Return the (x, y) coordinate for the center point of the cell that contains the specified text.  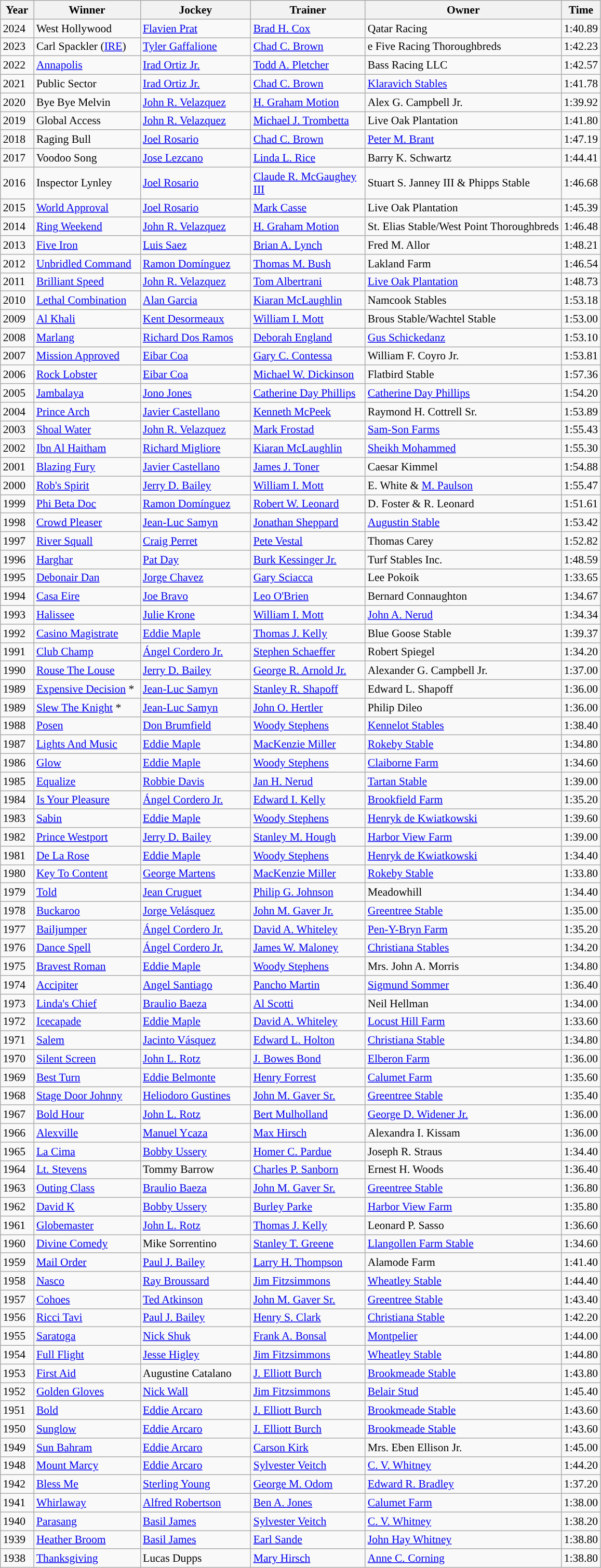
Tartan Stable (463, 781)
1948 (17, 1466)
1:38.00 (581, 1503)
Sabin (87, 819)
1957 (17, 1300)
Don Brumfield (195, 726)
Eddie Belmonte (195, 1077)
1:48.73 (581, 282)
Joe Bravo (195, 597)
Al Khali (87, 319)
1970 (17, 1059)
Earl Sande (308, 1540)
Full Flight (87, 1355)
1964 (17, 1170)
2008 (17, 337)
Jono Jones (195, 393)
Anne C. Corning (463, 1559)
Alan Garcia (195, 301)
Stage Door Johnny (87, 1096)
Fred M. Allor (463, 245)
2011 (17, 282)
1952 (17, 1392)
Is Your Pleasure (87, 800)
Mark Frostad (308, 430)
Mail Order (87, 1263)
1938 (17, 1559)
1:41.78 (581, 84)
De La Rose (87, 856)
Brous Stable/Wachtel Stable (463, 319)
1987 (17, 745)
1:46.48 (581, 227)
West Hollywood (87, 29)
Jorge Chavez (195, 578)
1:34.34 (581, 615)
Klaravich Stables (463, 84)
Heather Broom (87, 1540)
1973 (17, 1004)
Rouse The Louse (87, 671)
1956 (17, 1318)
Lethal Combination (87, 301)
Robbie Davis (195, 781)
Ernest H. Woods (463, 1170)
1:33.60 (581, 1022)
Jockey (195, 10)
1:38.20 (581, 1521)
Sam-Son Farms (463, 430)
Edward L. Holton (308, 1040)
Stephen Schaeffer (308, 652)
Stanley R. Shapoff (308, 689)
Tom Albertrani (308, 282)
2005 (17, 393)
1993 (17, 615)
Annapolis (87, 65)
Kennelot Stables (463, 726)
Edward L. Shapoff (463, 689)
Mrs. Eben Ellison Jr. (463, 1448)
Claude R. McGaughey III (308, 183)
Pete Vestal (308, 541)
Richard Migliore (195, 449)
1968 (17, 1096)
Alexander G. Campbell Jr. (463, 671)
1971 (17, 1040)
Prince Westport (87, 837)
1:54.88 (581, 467)
2012 (17, 264)
Accipiter (87, 985)
1953 (17, 1373)
1:41.80 (581, 121)
Prince Arch (87, 412)
1:42.23 (581, 47)
Flavien Prat (195, 29)
Jan H. Nerud (308, 781)
Stuart S. Janney III & Phipps Stable (463, 183)
Richard Dos Ramos (195, 337)
Luis Saez (195, 245)
Charles P. Sanborn (308, 1170)
Ricci Tavi (87, 1318)
Sheikh Mohammed (463, 449)
World Approval (87, 208)
Gary Sciacca (308, 578)
Golden Gloves (87, 1392)
2015 (17, 208)
Stanley M. Hough (308, 837)
Alfred Robertson (195, 1503)
1:44.80 (581, 1355)
Kent Desormeaux (195, 319)
2000 (17, 485)
Inspector Lynley (87, 183)
Augustine Catalano (195, 1373)
Angel Santiago (195, 985)
Burk Kessinger Jr. (308, 560)
Qatar Racing (463, 29)
1:34.00 (581, 1004)
1:55.43 (581, 430)
Time (581, 10)
1960 (17, 1244)
George Martens (195, 874)
1:36.80 (581, 1188)
2020 (17, 102)
1:39.92 (581, 102)
2021 (17, 84)
Henry S. Clark (308, 1318)
Globemaster (87, 1225)
Robert W. Leonard (308, 504)
2023 (17, 47)
1:43.40 (581, 1300)
Rock Lobster (87, 375)
Icecapade (87, 1022)
1994 (17, 597)
2018 (17, 140)
1992 (17, 633)
Jambalaya (87, 393)
1969 (17, 1077)
Saratoga (87, 1336)
e Five Racing Thoroughbreds (463, 47)
Michael J. Trombetta (308, 121)
Bernard Connaughton (463, 597)
Pancho Martin (308, 985)
Joseph R. Straus (463, 1152)
William F. Coyro Jr. (463, 356)
Mrs. John A. Morris (463, 967)
Caesar Kimmel (463, 467)
La Cima (87, 1152)
Public Sector (87, 84)
1983 (17, 819)
1982 (17, 837)
Michael W. Dickinson (308, 375)
1:48.59 (581, 560)
1963 (17, 1188)
1939 (17, 1540)
Julie Krone (195, 615)
Todd A. Pletcher (308, 65)
Nick Wall (195, 1392)
1941 (17, 1503)
Jacinto Vásquez (195, 1040)
Barry K. Schwartz (463, 158)
1:45.00 (581, 1448)
Debonair Dan (87, 578)
2001 (17, 467)
Homer C. Pardue (308, 1152)
1974 (17, 985)
1:46.54 (581, 264)
Carl Spackler (IRE) (87, 47)
E. White & M. Paulson (463, 485)
George R. Arnold Jr. (308, 671)
Marlang (87, 337)
2013 (17, 245)
1:35.80 (581, 1207)
Parasang (87, 1521)
2017 (17, 158)
Nasco (87, 1281)
Jose Lezcano (195, 158)
Bravest Roman (87, 967)
Bailjumper (87, 929)
1962 (17, 1207)
Crowd Pleaser (87, 523)
Glow (87, 763)
J. Bowes Bond (308, 1059)
Tyler Gaffalione (195, 47)
1965 (17, 1152)
1:55.30 (581, 449)
George M. Odom (308, 1484)
Silent Screen (87, 1059)
2006 (17, 375)
Lucas Dupps (195, 1559)
1966 (17, 1133)
Whirlaway (87, 1503)
Winner (87, 10)
Equalize (87, 781)
Henry Forrest (308, 1077)
John A. Nerud (463, 615)
Global Access (87, 121)
1:39.37 (581, 633)
Alexville (87, 1133)
John Hay Whitney (463, 1540)
1:36.60 (581, 1225)
Kenneth McPeek (308, 412)
1:52.82 (581, 541)
Thomas M. Bush (308, 264)
1955 (17, 1336)
Alamode Farm (463, 1263)
Jean Cruguet (195, 893)
1977 (17, 929)
Edward R. Bradley (463, 1484)
John M. Gaver Jr. (308, 911)
1:53.89 (581, 412)
Halissee (87, 615)
James J. Toner (308, 467)
Blazing Fury (87, 467)
Owner (463, 10)
Key To Content (87, 874)
Stanley T. Greene (308, 1244)
Robert Spiegel (463, 652)
1986 (17, 763)
Bert Mulholland (308, 1115)
1995 (17, 578)
1940 (17, 1521)
1942 (17, 1484)
Locust Hill Farm (463, 1022)
Philip G. Johnson (308, 893)
Divine Comedy (87, 1244)
Mount Marcy (87, 1466)
1:37.00 (581, 671)
1:44.00 (581, 1336)
Turf Stables Inc. (463, 560)
Bold Hour (87, 1115)
Linda's Chief (87, 1004)
Pat Day (195, 560)
1959 (17, 1263)
1:34.67 (581, 597)
Elberon Farm (463, 1059)
1:48.21 (581, 245)
2022 (17, 65)
1949 (17, 1448)
1:35.00 (581, 911)
Brad H. Cox (308, 29)
2024 (17, 29)
Al Scotti (308, 1004)
Sun Bahram (87, 1448)
Max Hirsch (308, 1133)
Ring Weekend (87, 227)
Phi Beta Doc (87, 504)
1998 (17, 523)
1:47.19 (581, 140)
1972 (17, 1022)
1980 (17, 874)
Year (17, 10)
2004 (17, 412)
Brookfield Farm (463, 800)
Namcook Stables (463, 301)
Bold (87, 1411)
Mike Sorrentino (195, 1244)
1:51.61 (581, 504)
David K (87, 1207)
Heliodoro Gustines (195, 1096)
Alexandra I. Kissam (463, 1133)
2016 (17, 183)
1979 (17, 893)
Lights And Music (87, 745)
1999 (17, 504)
Harghar (87, 560)
Flatbird Stable (463, 375)
1:53.18 (581, 301)
1996 (17, 560)
1:41.40 (581, 1263)
1:44.20 (581, 1466)
1:37.20 (581, 1484)
Raging Bull (87, 140)
Alex G. Campbell Jr. (463, 102)
1997 (17, 541)
1:57.36 (581, 375)
Buckaroo (87, 911)
1:38.40 (581, 726)
1:35.60 (581, 1077)
Carson Kirk (308, 1448)
1990 (17, 671)
Told (87, 893)
Gus Schickedanz (463, 337)
Unbridled Command (87, 264)
Peter M. Brant (463, 140)
Jorge Velásquez (195, 911)
St. Elias Stable/West Point Thoroughbreds (463, 227)
Blue Goose Stable (463, 633)
Lee Pokoik (463, 578)
Expensive Decision * (87, 689)
Craig Perret (195, 541)
1:33.65 (581, 578)
Claiborne Farm (463, 763)
Nick Shuk (195, 1336)
1:55.47 (581, 485)
Shoal Water (87, 430)
1:53.81 (581, 356)
Thanksgiving (87, 1559)
1:44.40 (581, 1281)
Jesse Higley (195, 1355)
1:45.39 (581, 208)
Llangollen Farm Stable (463, 1244)
Jonathan Sheppard (308, 523)
George D. Widener Jr. (463, 1115)
Philip Dileo (463, 708)
Lt. Stevens (87, 1170)
1:53.42 (581, 523)
1954 (17, 1355)
Brilliant Speed (87, 282)
Bass Racing LLC (463, 65)
Augustin Stable (463, 523)
Christiana Stables (463, 948)
1:39.60 (581, 819)
1978 (17, 911)
Mission Approved (87, 356)
Ben A. Jones (308, 1503)
1967 (17, 1115)
2007 (17, 356)
1991 (17, 652)
Pen-Y-Bryn Farm (463, 929)
Posen (87, 726)
2002 (17, 449)
1981 (17, 856)
1:43.80 (581, 1373)
Manuel Ycaza (195, 1133)
1:40.89 (581, 29)
1:46.68 (581, 183)
2003 (17, 430)
Voodoo Song (87, 158)
1:35.40 (581, 1096)
Dance Spell (87, 948)
2019 (17, 121)
Bless Me (87, 1484)
Ted Atkinson (195, 1300)
1:42.20 (581, 1318)
1:44.41 (581, 158)
Leonard P. Sasso (463, 1225)
Casa Eire (87, 597)
Larry H. Thompson (308, 1263)
1985 (17, 781)
Belair Stud (463, 1392)
Five Iron (87, 245)
Burley Parke (308, 1207)
1:45.40 (581, 1392)
1975 (17, 967)
Thomas Carey (463, 541)
Club Champ (87, 652)
Rob's Spirit (87, 485)
1950 (17, 1429)
Bye Bye Melvin (87, 102)
1:42.57 (581, 65)
Sigmund Sommer (463, 985)
Ray Broussard (195, 1281)
1951 (17, 1411)
2014 (17, 227)
John O. Hertler (308, 708)
Slew The Knight * (87, 708)
Trainer (308, 10)
Salem (87, 1040)
Tommy Barrow (195, 1170)
Gary C. Contessa (308, 356)
Raymond H. Cottrell Sr. (463, 412)
Linda L. Rice (308, 158)
1984 (17, 800)
1:53.00 (581, 319)
Ibn Al Haitham (87, 449)
1:53.10 (581, 337)
1988 (17, 726)
2009 (17, 319)
Brian A. Lynch (308, 245)
1976 (17, 948)
D. Foster & R. Leonard (463, 504)
Deborah England (308, 337)
Edward I. Kelly (308, 800)
1961 (17, 1225)
First Aid (87, 1373)
Best Turn (87, 1077)
1:54.20 (581, 393)
1:33.80 (581, 874)
Neil Hellman (463, 1004)
Cohoes (87, 1300)
Casino Magistrate (87, 633)
Lakland Farm (463, 264)
Sunglow (87, 1429)
1958 (17, 1281)
Frank A. Bonsal (308, 1336)
River Squall (87, 541)
Mark Casse (308, 208)
Mary Hirsch (308, 1559)
Outing Class (87, 1188)
2010 (17, 301)
James W. Maloney (308, 948)
Meadowhill (463, 893)
Sterling Young (195, 1484)
Montpelier (463, 1336)
Leo O'Brien (308, 597)
